From the cell containing the given text, extract its center point as (x, y) coordinate. 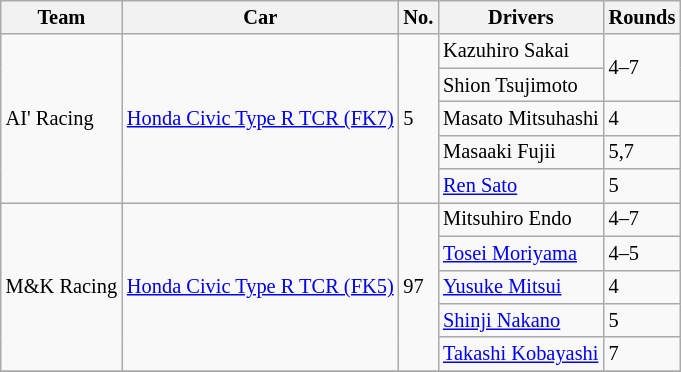
7 (642, 354)
Takashi Kobayashi (520, 354)
Team (62, 17)
5,7 (642, 152)
Tosei Moriyama (520, 253)
Masaaki Fujii (520, 152)
Mitsuhiro Endo (520, 219)
Kazuhiro Sakai (520, 51)
AI' Racing (62, 118)
Drivers (520, 17)
Shinji Nakano (520, 320)
Masato Mitsuhashi (520, 118)
Car (260, 17)
Honda Civic Type R TCR (FK7) (260, 118)
Honda Civic Type R TCR (FK5) (260, 286)
Ren Sato (520, 186)
4–5 (642, 253)
Shion Tsujimoto (520, 85)
Yusuke Mitsui (520, 287)
Rounds (642, 17)
97 (419, 286)
No. (419, 17)
M&K Racing (62, 286)
